For the text-containing cell, return its midpoint in (X, Y) coordinate format. 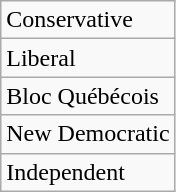
Independent (88, 172)
Liberal (88, 58)
Bloc Québécois (88, 96)
Conservative (88, 20)
New Democratic (88, 134)
